Determine the (X, Y) coordinate at the center of the cell enclosing the given text.  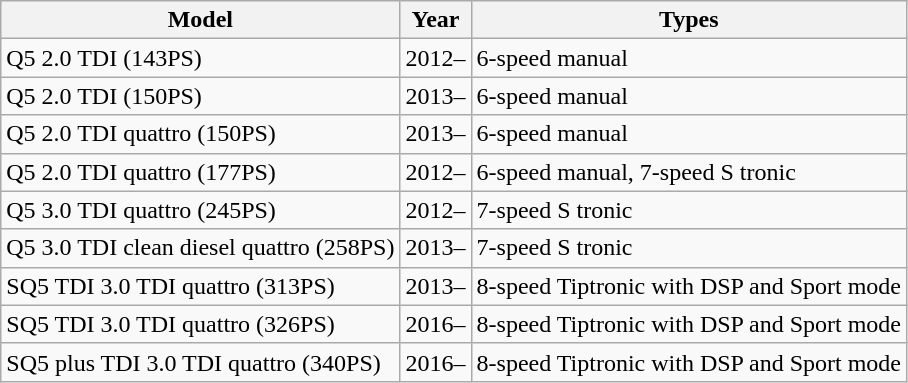
Model (200, 20)
Q5 2.0 TDI quattro (177PS) (200, 172)
SQ5 TDI 3.0 TDI quattro (326PS) (200, 324)
6-speed manual, 7-speed S tronic (689, 172)
SQ5 plus TDI 3.0 TDI quattro (340PS) (200, 362)
Q5 3.0 TDI clean diesel quattro (258PS) (200, 248)
Year (436, 20)
SQ5 TDI 3.0 TDI quattro (313PS) (200, 286)
Types (689, 20)
Q5 2.0 TDI (143PS) (200, 58)
Q5 3.0 TDI quattro (245PS) (200, 210)
Q5 2.0 TDI (150PS) (200, 96)
Q5 2.0 TDI quattro (150PS) (200, 134)
